Provide the (x, y) coordinate of the cell's center where the given text is located.  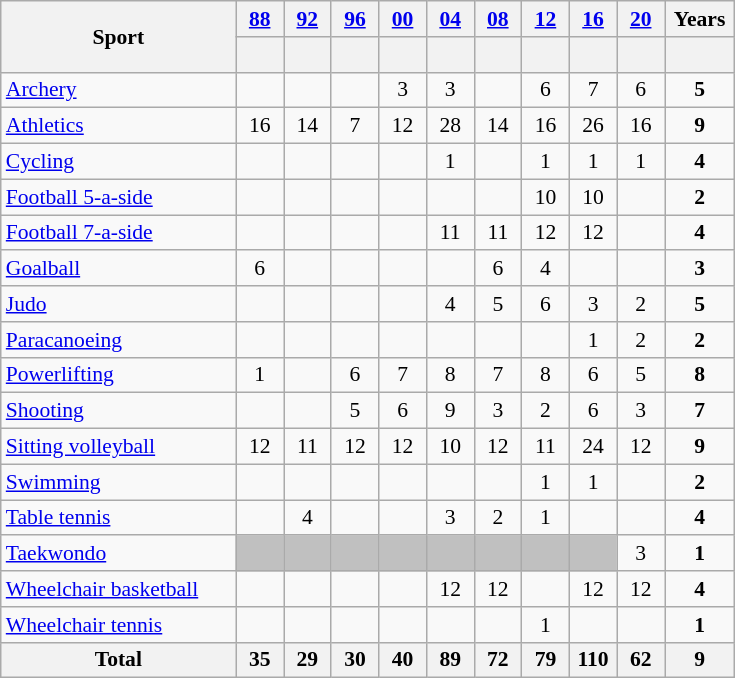
00 (403, 19)
Shooting (118, 411)
29 (308, 660)
Archery (118, 90)
Sitting volleyball (118, 447)
Football 5-a-side (118, 197)
08 (498, 19)
Taekwondo (118, 554)
92 (308, 19)
Years (699, 19)
20 (641, 19)
62 (641, 660)
Football 7-a-side (118, 233)
30 (355, 660)
89 (450, 660)
26 (593, 126)
Wheelchair basketball (118, 589)
110 (593, 660)
35 (260, 660)
Cycling (118, 162)
Table tennis (118, 518)
72 (498, 660)
Wheelchair tennis (118, 625)
28 (450, 126)
88 (260, 19)
Sport (118, 36)
Paracanoeing (118, 340)
Athletics (118, 126)
Swimming (118, 482)
96 (355, 19)
Goalball (118, 269)
Powerlifting (118, 375)
Total (118, 660)
Judo (118, 304)
04 (450, 19)
79 (546, 660)
40 (403, 660)
24 (593, 447)
